For the text-containing cell, return its midpoint in (X, Y) coordinate format. 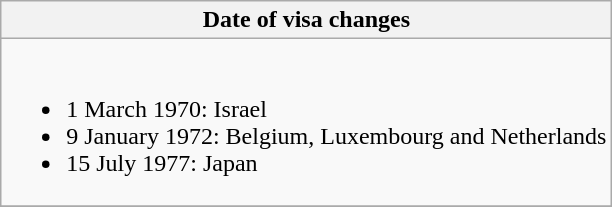
Date of visa changes (306, 20)
1 March 1970: Israel9 January 1972: Belgium, Luxembourg and Netherlands15 July 1977: Japan (306, 122)
